Locate the cell with the specified text and output its (x, y) center coordinate. 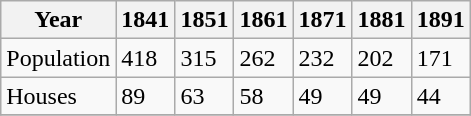
Houses (58, 96)
202 (382, 58)
171 (440, 58)
1861 (264, 20)
315 (204, 58)
58 (264, 96)
44 (440, 96)
Population (58, 58)
1891 (440, 20)
89 (146, 96)
232 (322, 58)
Year (58, 20)
63 (204, 96)
1881 (382, 20)
1871 (322, 20)
262 (264, 58)
418 (146, 58)
1851 (204, 20)
1841 (146, 20)
